Find where the given text appears and provide that cell's center as [X, Y] coordinate. 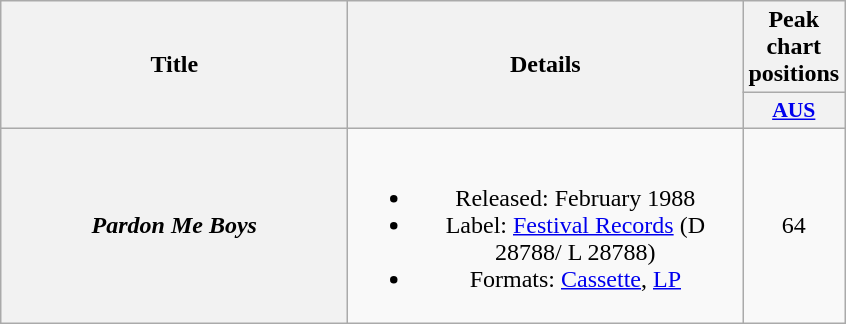
Pardon Me Boys [174, 225]
Peak chart positions [794, 47]
AUS [794, 111]
64 [794, 225]
Title [174, 65]
Released: February 1988Label: Festival Records (D 28788/ L 28788)Formats: Cassette, LP [546, 225]
Details [546, 65]
